Extract the (x, y) coordinate from the center of the cell holding the provided text.  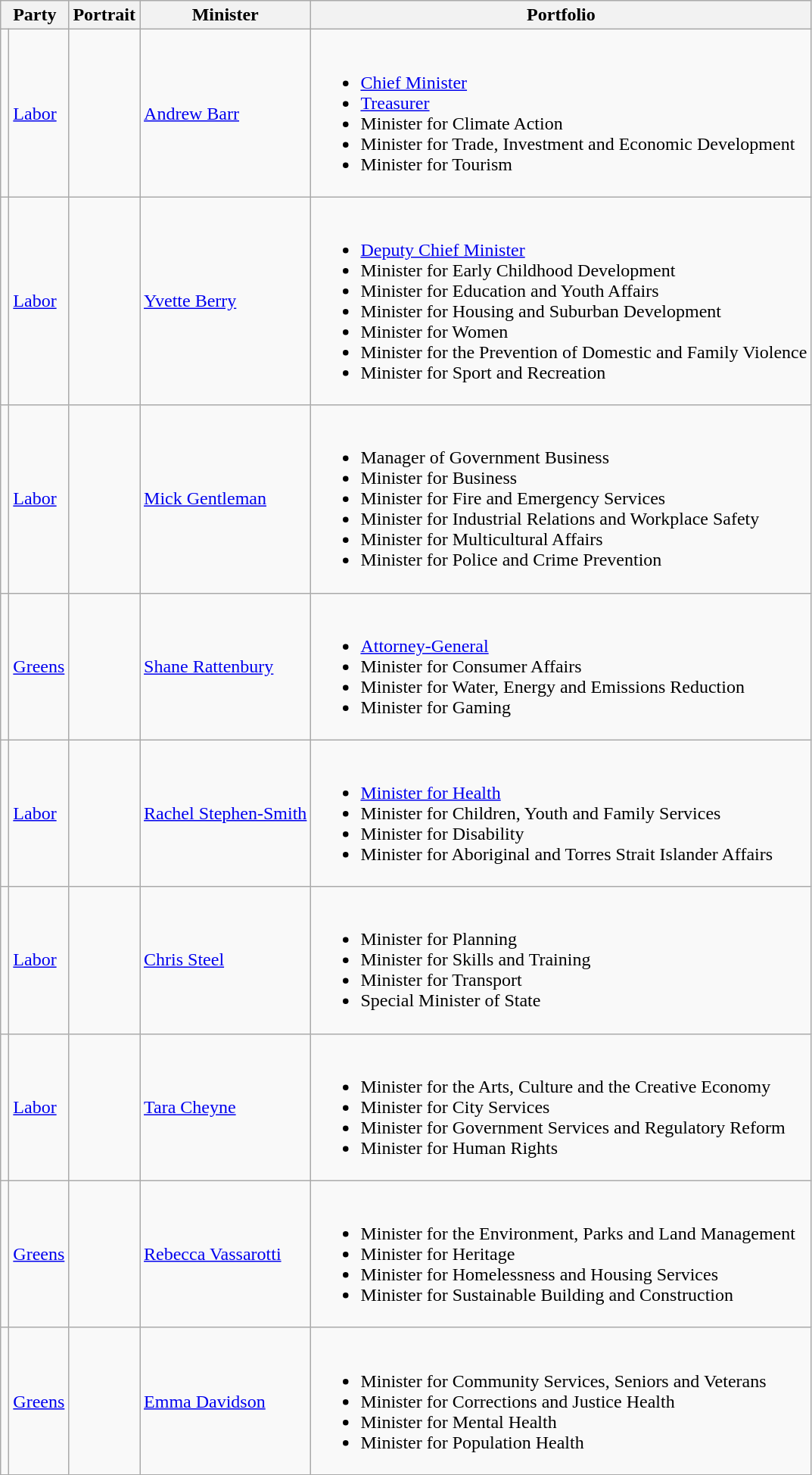
Portfolio (562, 15)
Minister (226, 15)
Portrait (104, 15)
Chief MinisterTreasurerMinister for Climate ActionMinister for Trade, Investment and Economic DevelopmentMinister for Tourism (562, 114)
Tara Cheyne (226, 1107)
Minister for PlanningMinister for Skills and TrainingMinister for TransportSpecial Minister of State (562, 960)
Mick Gentleman (226, 499)
Rachel Stephen-Smith (226, 813)
Minister for HealthMinister for Children, Youth and Family ServicesMinister for DisabilityMinister for Aboriginal and Torres Strait Islander Affairs (562, 813)
Emma Davidson (226, 1401)
Chris Steel (226, 960)
Rebecca Vassarotti (226, 1254)
Shane Rattenbury (226, 666)
Andrew Barr (226, 114)
Yvette Berry (226, 301)
Party (35, 15)
Attorney-GeneralMinister for Consumer AffairsMinister for Water, Energy and Emissions ReductionMinister for Gaming (562, 666)
